Output the [X, Y] coordinate of the center of the cell containing the given text.  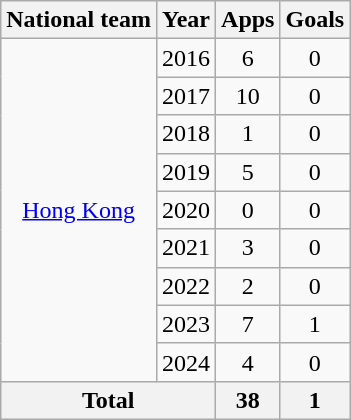
2023 [186, 324]
2021 [186, 248]
5 [248, 172]
Year [186, 20]
6 [248, 58]
3 [248, 248]
National team [79, 20]
10 [248, 96]
Total [108, 400]
2019 [186, 172]
38 [248, 400]
2017 [186, 96]
2024 [186, 362]
Apps [248, 20]
Hong Kong [79, 210]
2018 [186, 134]
4 [248, 362]
2022 [186, 286]
2016 [186, 58]
2 [248, 286]
7 [248, 324]
Goals [315, 20]
2020 [186, 210]
